Scan for the cell matching the given text and deliver its [X, Y] coordinate at center. 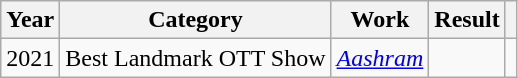
Year [30, 20]
Result [467, 20]
Work [380, 20]
2021 [30, 58]
Aashram [380, 58]
Category [196, 20]
Best Landmark OTT Show [196, 58]
